Capture the cell that displays the provided text and extract its (x, y) central coordinate. 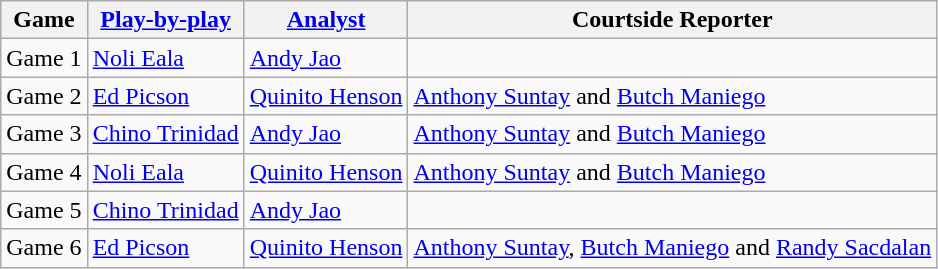
Courtside Reporter (672, 20)
Anthony Suntay, Butch Maniego and Randy Sacdalan (672, 248)
Game 3 (44, 134)
Analyst (326, 20)
Game 2 (44, 96)
Game 4 (44, 172)
Game (44, 20)
Game 5 (44, 210)
Game 6 (44, 248)
Play-by-play (166, 20)
Game 1 (44, 58)
